From the cell containing the given text, extract its center point as [X, Y] coordinate. 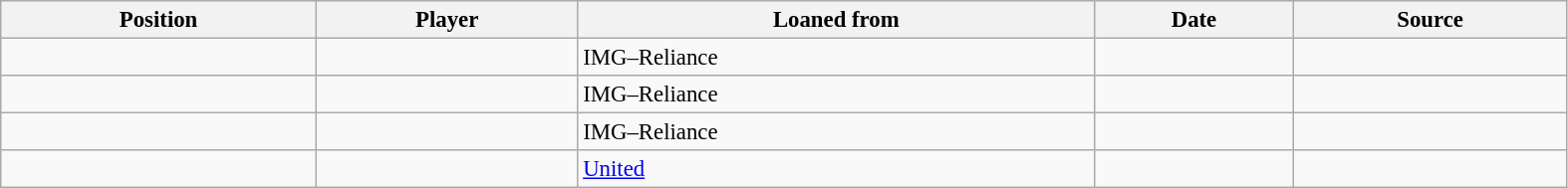
Player [446, 20]
United [837, 169]
Date [1194, 20]
Source [1431, 20]
Position [159, 20]
Loaned from [837, 20]
